Determine the [x, y] coordinate at the center of the cell enclosing the given text.  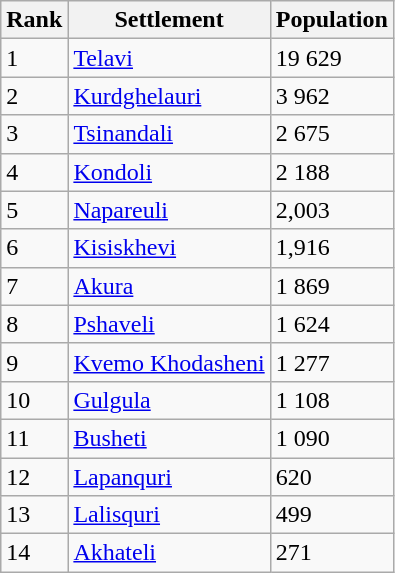
Settlement [169, 20]
14 [34, 553]
Kondoli [169, 172]
Lalisquri [169, 515]
Telavi [169, 58]
Rank [34, 20]
1 108 [332, 400]
5 [34, 210]
Kurdghelauri [169, 96]
2,003 [332, 210]
1 277 [332, 362]
4 [34, 172]
Kvemo Khodasheni [169, 362]
12 [34, 477]
10 [34, 400]
9 [34, 362]
13 [34, 515]
Akura [169, 286]
499 [332, 515]
271 [332, 553]
Lapanquri [169, 477]
2 188 [332, 172]
Gulgula [169, 400]
1 090 [332, 438]
2 [34, 96]
3 [34, 134]
Napareuli [169, 210]
Pshaveli [169, 324]
2 675 [332, 134]
11 [34, 438]
Akhateli [169, 553]
6 [34, 248]
3 962 [332, 96]
Busheti [169, 438]
620 [332, 477]
1 624 [332, 324]
7 [34, 286]
8 [34, 324]
Population [332, 20]
Tsinandali [169, 134]
1,916 [332, 248]
19 629 [332, 58]
Kisiskhevi [169, 248]
1 869 [332, 286]
1 [34, 58]
